Scan for the cell matching the given text and deliver its (X, Y) coordinate at center. 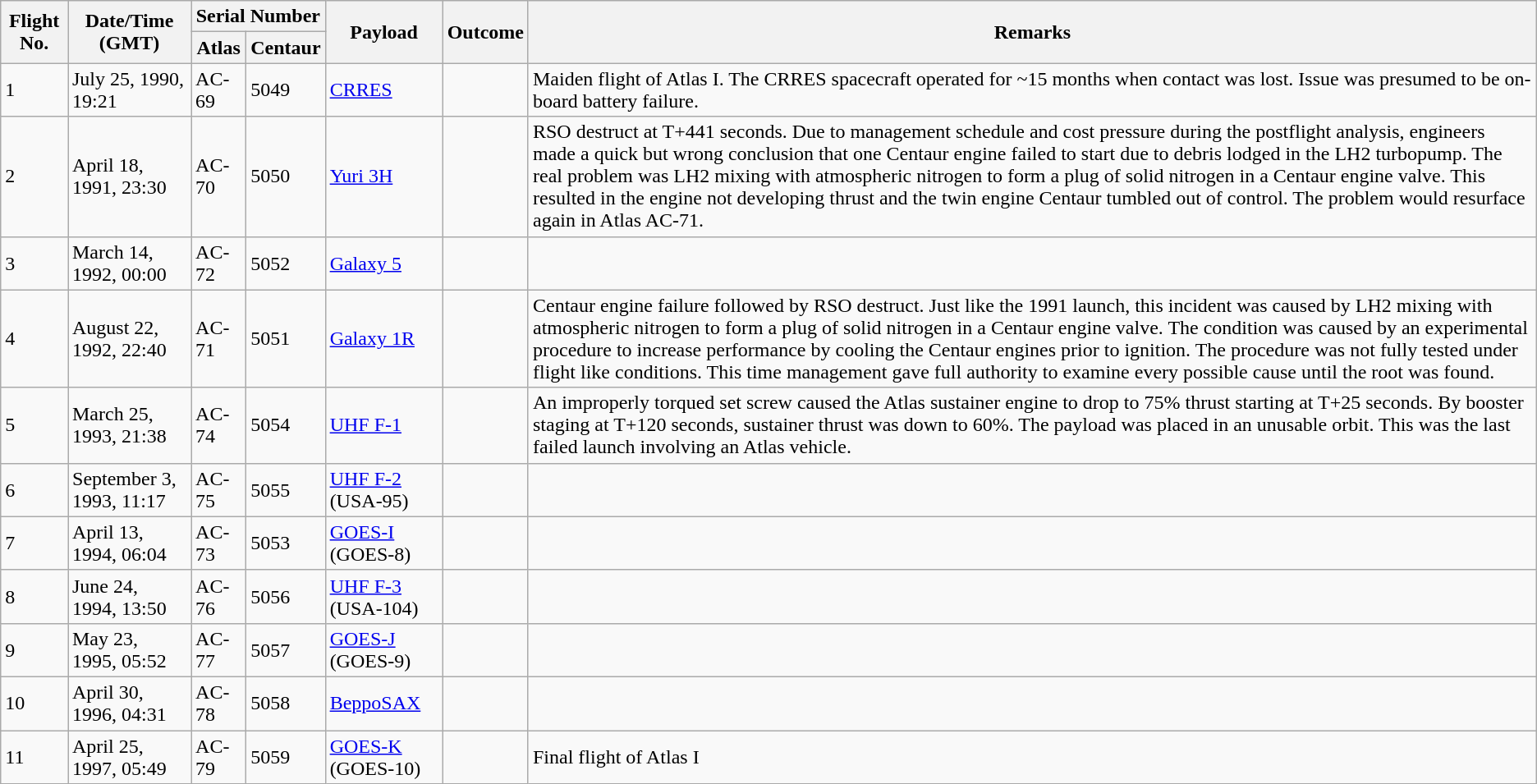
CRRES (384, 90)
5052 (286, 263)
BeppoSAX (384, 703)
5049 (286, 90)
5 (34, 425)
UHF F-3 (USA-104) (384, 596)
AC-72 (218, 263)
Date/Time (GMT) (129, 32)
AC-69 (218, 90)
AC-73 (218, 543)
UHF F-2 (USA-95) (384, 489)
April 25, 1997, 05:49 (129, 757)
Centaur (286, 48)
AC-76 (218, 596)
AC-71 (218, 338)
Final flight of Atlas I (1032, 757)
5050 (286, 177)
3 (34, 263)
April 13, 1994, 06:04 (129, 543)
August 22, 1992, 22:40 (129, 338)
May 23, 1995, 05:52 (129, 650)
Payload (384, 32)
GOES-J (GOES-9) (384, 650)
GOES-I (GOES-8) (384, 543)
8 (34, 596)
AC-74 (218, 425)
1 (34, 90)
5056 (286, 596)
AC-70 (218, 177)
AC-77 (218, 650)
July 25, 1990, 19:21 (129, 90)
Galaxy 5 (384, 263)
Galaxy 1R (384, 338)
6 (34, 489)
June 24, 1994, 13:50 (129, 596)
5057 (286, 650)
5053 (286, 543)
5059 (286, 757)
9 (34, 650)
March 25, 1993, 21:38 (129, 425)
Yuri 3H (384, 177)
5054 (286, 425)
5055 (286, 489)
Atlas (218, 48)
AC-78 (218, 703)
2 (34, 177)
April 30, 1996, 04:31 (129, 703)
September 3, 1993, 11:17 (129, 489)
11 (34, 757)
March 14, 1992, 00:00 (129, 263)
10 (34, 703)
Remarks (1032, 32)
5051 (286, 338)
AC-79 (218, 757)
5058 (286, 703)
Outcome (485, 32)
April 18, 1991, 23:30 (129, 177)
GOES-K (GOES-10) (384, 757)
Maiden flight of Atlas I. The CRRES spacecraft operated for ~15 months when contact was lost. Issue was presumed to be on-board battery failure. (1032, 90)
UHF F-1 (384, 425)
Serial Number (259, 16)
AC-75 (218, 489)
Flight No. (34, 32)
4 (34, 338)
7 (34, 543)
